Pinpoint the cell where the given text exists, returning its (X, Y) midpoint coordinate. 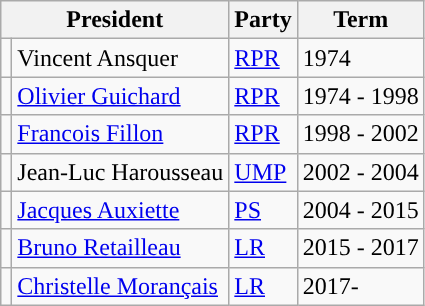
UMP (263, 172)
2015 - 2017 (360, 248)
Christelle Morançais (120, 286)
Francois Fillon (120, 134)
2002 - 2004 (360, 172)
Party (263, 20)
1998 - 2002 (360, 134)
Bruno Retailleau (120, 248)
1974 - 1998 (360, 96)
President (115, 20)
Vincent Ansquer (120, 58)
Olivier Guichard (120, 96)
Jacques Auxiette (120, 210)
1974 (360, 58)
PS (263, 210)
Jean-Luc Harousseau (120, 172)
2017- (360, 286)
2004 - 2015 (360, 210)
Term (360, 20)
